Return the (x, y) coordinate for the center point of the cell that contains the specified text.  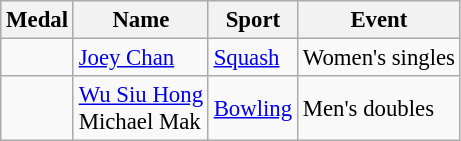
Medal (38, 20)
Squash (252, 58)
Bowling (252, 108)
Name (140, 20)
Joey Chan (140, 58)
Women's singles (378, 58)
Men's doubles (378, 108)
Sport (252, 20)
Event (378, 20)
Wu Siu HongMichael Mak (140, 108)
